Output the (x, y) coordinate of the center of the cell containing the given text.  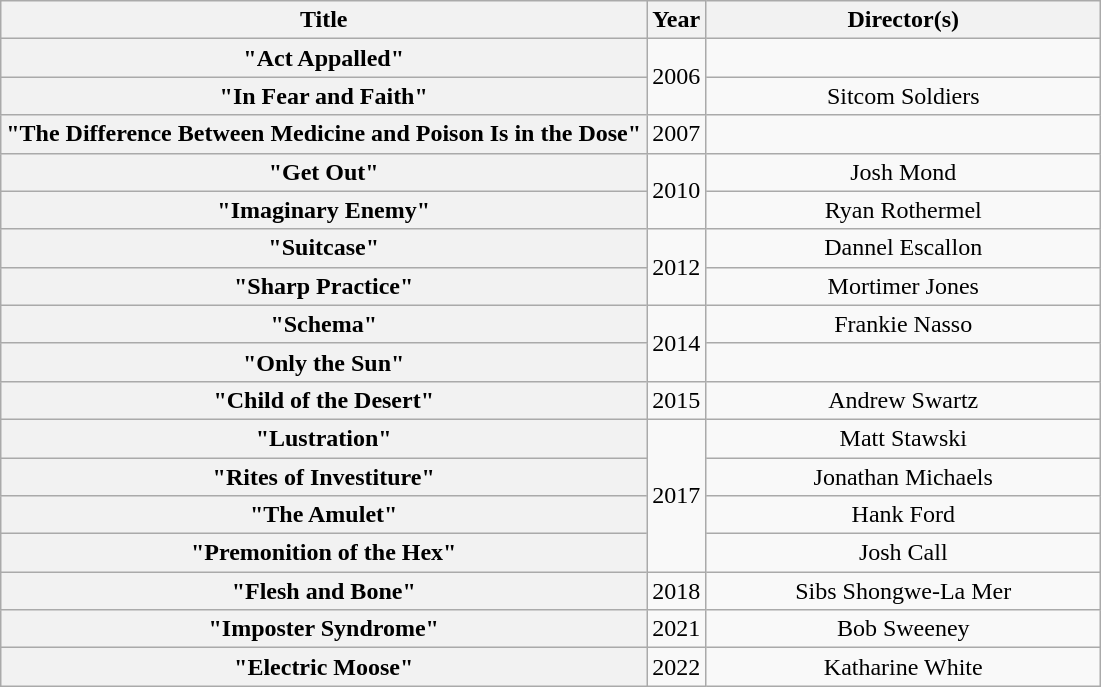
Bob Sweeney (904, 629)
"In Fear and Faith" (324, 96)
"The Amulet" (324, 515)
2006 (676, 77)
Katharine White (904, 667)
Josh Mond (904, 172)
"Child of the Desert" (324, 400)
2010 (676, 191)
Hank Ford (904, 515)
Sibs Shongwe-La Mer (904, 591)
"Electric Moose" (324, 667)
Year (676, 20)
Josh Call (904, 553)
Jonathan Michaels (904, 477)
Title (324, 20)
2015 (676, 400)
Frankie Nasso (904, 324)
Dannel Escallon (904, 248)
2018 (676, 591)
2022 (676, 667)
"Sharp Practice" (324, 286)
2012 (676, 267)
2007 (676, 134)
"Schema" (324, 324)
"Imposter Syndrome" (324, 629)
Matt Stawski (904, 438)
"Premonition of the Hex" (324, 553)
"Suitcase" (324, 248)
"Imaginary Enemy" (324, 210)
"Flesh and Bone" (324, 591)
Ryan Rothermel (904, 210)
"Only the Sun" (324, 362)
Andrew Swartz (904, 400)
2017 (676, 495)
2014 (676, 343)
"Rites of Investiture" (324, 477)
"Get Out" (324, 172)
"Act Appalled" (324, 58)
"Lustration" (324, 438)
Mortimer Jones (904, 286)
"The Difference Between Medicine and Poison Is in the Dose" (324, 134)
Sitcom Soldiers (904, 96)
2021 (676, 629)
Director(s) (904, 20)
